For the text-containing cell, return its midpoint in (x, y) coordinate format. 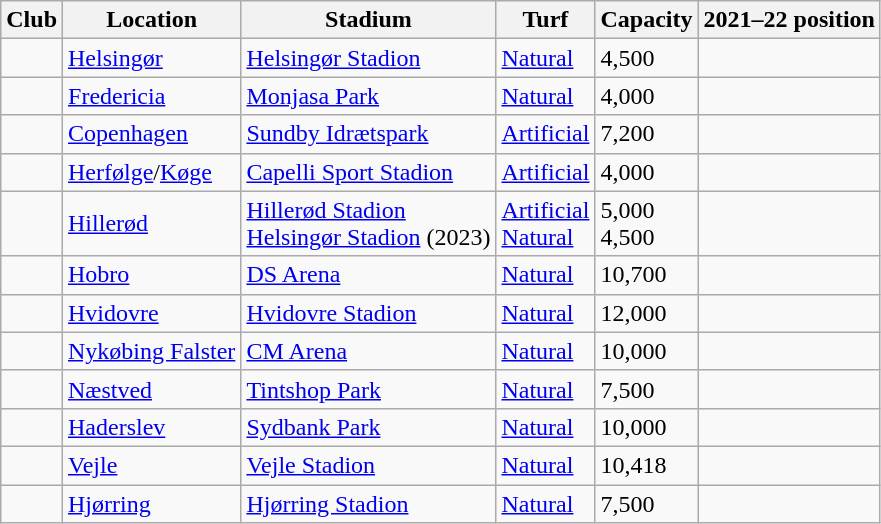
Fredericia (152, 96)
Herfølge/Køge (152, 172)
Nykøbing Falster (152, 351)
Hjørring (152, 503)
Turf (546, 20)
Capacity (646, 20)
Club (32, 20)
Vejle (152, 465)
ArtificialNatural (546, 224)
Monjasa Park (368, 96)
10,418 (646, 465)
Sundby Idrætspark (368, 134)
Hillerød StadionHelsingør Stadion (2023) (368, 224)
Næstved (152, 389)
Helsingør (152, 58)
10,700 (646, 275)
Sydbank Park (368, 427)
Hvidovre (152, 313)
Stadium (368, 20)
CM Arena (368, 351)
Tintshop Park (368, 389)
Copenhagen (152, 134)
Capelli Sport Stadion (368, 172)
Hvidovre Stadion (368, 313)
5,0004,500 (646, 224)
Helsingør Stadion (368, 58)
4,500 (646, 58)
Hillerød (152, 224)
Hjørring Stadion (368, 503)
Hobro (152, 275)
2021–22 position (789, 20)
12,000 (646, 313)
Location (152, 20)
Vejle Stadion (368, 465)
Haderslev (152, 427)
DS Arena (368, 275)
7,200 (646, 134)
